Find where the given text appears and provide that cell's center as (X, Y) coordinate. 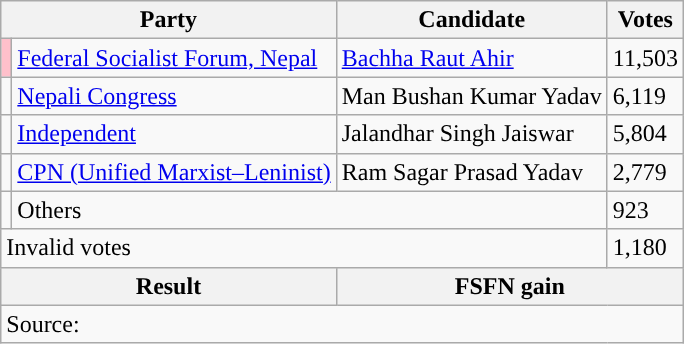
Man Bushan Kumar Yadav (472, 96)
6,119 (645, 96)
CPN (Unified Marxist–Leninist) (174, 172)
923 (645, 210)
Jalandhar Singh Jaiswar (472, 134)
Result (168, 286)
FSFN gain (510, 286)
5,804 (645, 134)
Ram Sagar Prasad Yadav (472, 172)
1,180 (645, 248)
Independent (174, 134)
Nepali Congress (174, 96)
2,779 (645, 172)
Source: (342, 324)
Votes (645, 20)
Invalid votes (304, 248)
Others (310, 210)
Bachha Raut Ahir (472, 58)
Party (168, 20)
Candidate (472, 20)
11,503 (645, 58)
Federal Socialist Forum, Nepal (174, 58)
